Pinpoint the cell where the given text exists, returning its [x, y] midpoint coordinate. 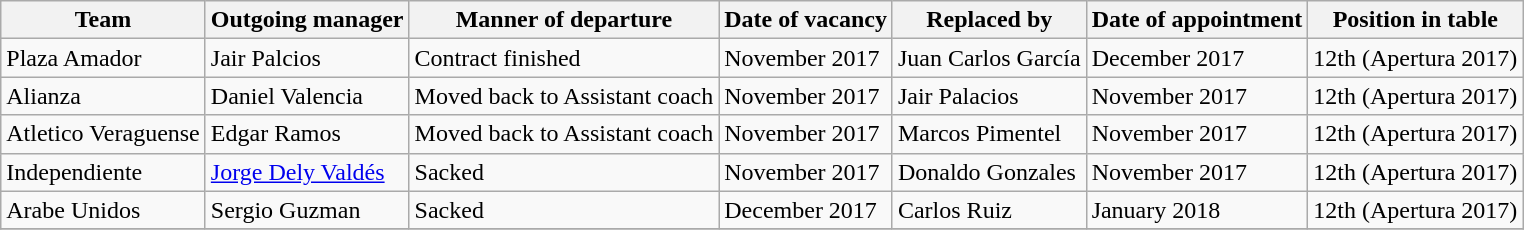
Date of vacancy [806, 20]
January 2018 [1197, 210]
Alianza [104, 96]
Atletico Veraguense [104, 134]
Plaza Amador [104, 58]
Jorge Dely Valdés [307, 172]
Jair Palacios [989, 96]
Manner of departure [564, 20]
Edgar Ramos [307, 134]
Arabe Unidos [104, 210]
Position in table [1416, 20]
Contract finished [564, 58]
Carlos Ruiz [989, 210]
Date of appointment [1197, 20]
Replaced by [989, 20]
Juan Carlos García [989, 58]
Outgoing manager [307, 20]
Team [104, 20]
Jair Palcios [307, 58]
Donaldo Gonzales [989, 172]
Marcos Pimentel [989, 134]
Daniel Valencia [307, 96]
Independiente [104, 172]
Sergio Guzman [307, 210]
